Extract the [x, y] coordinate from the center of the cell holding the provided text.  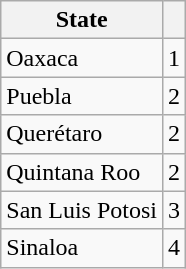
1 [174, 58]
Puebla [82, 96]
Quintana Roo [82, 172]
3 [174, 210]
Sinaloa [82, 248]
Querétaro [82, 134]
State [82, 20]
San Luis Potosi [82, 210]
Oaxaca [82, 58]
4 [174, 248]
